Return the [X, Y] coordinate for the center point of the cell that contains the specified text.  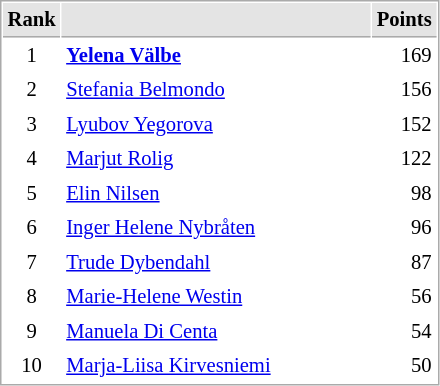
Marie-Helene Westin [216, 296]
10 [32, 366]
Lyubov Yegorova [216, 124]
Marja-Liisa Kirvesniemi [216, 366]
2 [32, 90]
87 [404, 262]
9 [32, 332]
Rank [32, 20]
7 [32, 262]
169 [404, 56]
Yelena Välbe [216, 56]
Marjut Rolig [216, 158]
Stefania Belmondo [216, 90]
Elin Nilsen [216, 194]
3 [32, 124]
152 [404, 124]
56 [404, 296]
6 [32, 228]
4 [32, 158]
96 [404, 228]
156 [404, 90]
98 [404, 194]
1 [32, 56]
Manuela Di Centa [216, 332]
8 [32, 296]
5 [32, 194]
122 [404, 158]
Points [404, 20]
Trude Dybendahl [216, 262]
Inger Helene Nybråten [216, 228]
54 [404, 332]
50 [404, 366]
